Capture the cell that displays the provided text and extract its [x, y] central coordinate. 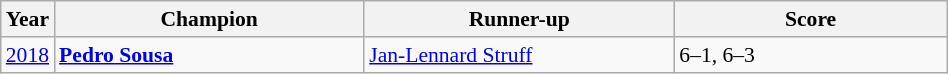
Year [28, 19]
Jan-Lennard Struff [519, 55]
6–1, 6–3 [810, 55]
Score [810, 19]
Runner-up [519, 19]
Pedro Sousa [209, 55]
2018 [28, 55]
Champion [209, 19]
